From the cell containing the given text, extract its center point as [x, y] coordinate. 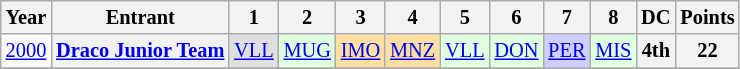
MIS [613, 51]
DON [516, 51]
Points [707, 17]
22 [707, 51]
2 [308, 17]
1 [254, 17]
Draco Junior Team [140, 51]
3 [360, 17]
DC [656, 17]
IMO [360, 51]
4th [656, 51]
PER [566, 51]
Year [26, 17]
8 [613, 17]
5 [464, 17]
7 [566, 17]
MNZ [412, 51]
2000 [26, 51]
MUG [308, 51]
4 [412, 17]
6 [516, 17]
Entrant [140, 17]
